Provide the [X, Y] coordinate of the cell's center where the given text is located.  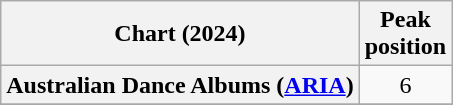
Peakposition [405, 34]
Chart (2024) [180, 34]
6 [405, 85]
Australian Dance Albums (ARIA) [180, 85]
